Detect which cell encompasses the target text, then output its (x, y) center coordinate. 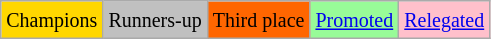
Runners-up (155, 20)
Relegated (444, 20)
Champions (52, 20)
Promoted (354, 20)
Third place (258, 20)
